Search for the cell housing the specified text and yield its (X, Y) center coordinate. 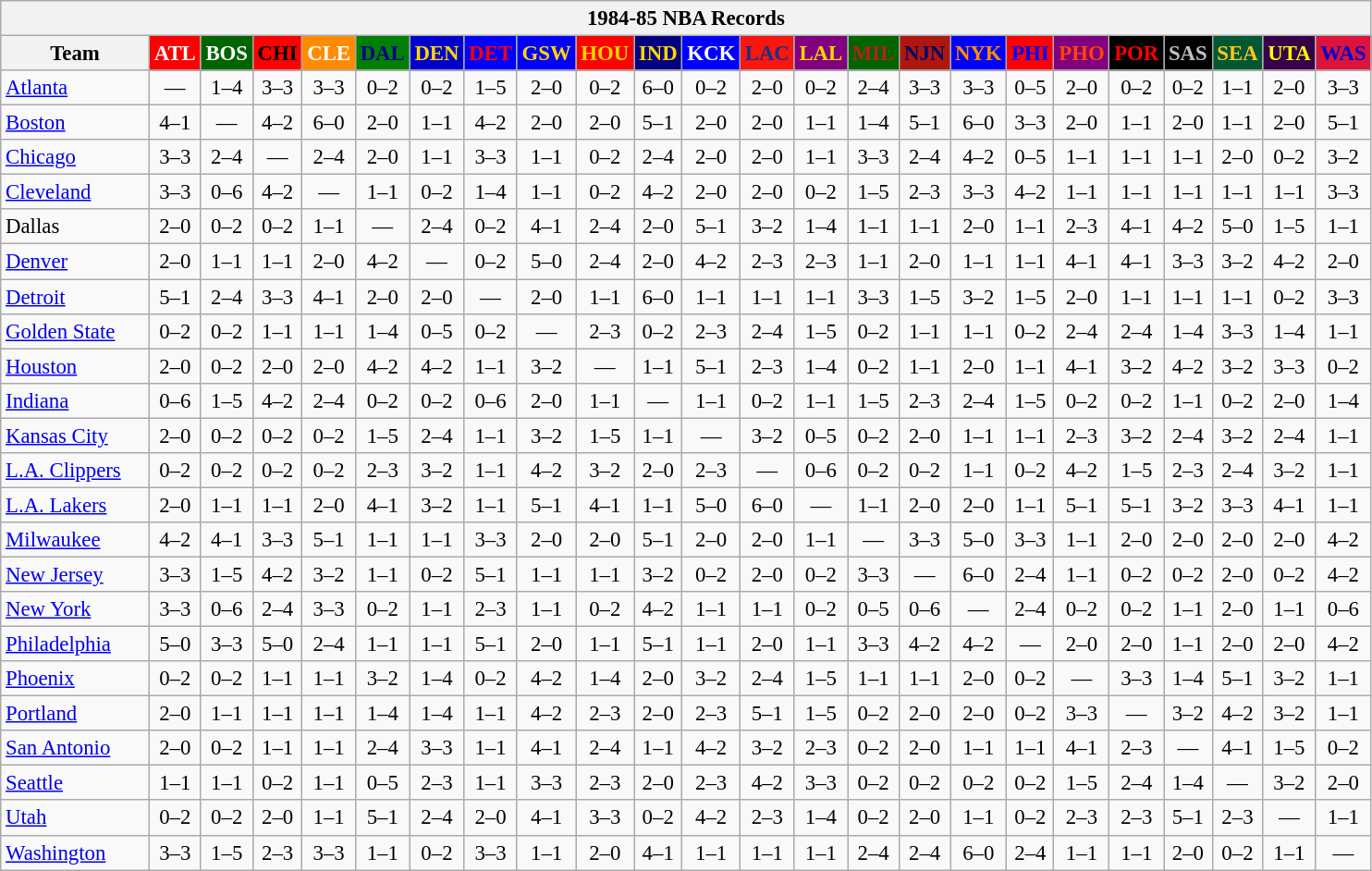
L.A. Clippers (76, 471)
Washington (76, 853)
LAL (821, 54)
BOS (227, 54)
Team (76, 54)
Seattle (76, 783)
SEA (1237, 54)
GSW (546, 54)
San Antonio (76, 748)
KCK (712, 54)
Utah (76, 818)
New York (76, 609)
PHI (1030, 54)
Indiana (76, 400)
Golden State (76, 331)
Dallas (76, 227)
DET (490, 54)
WAS (1343, 54)
SAS (1188, 54)
HOU (605, 54)
Philadelphia (76, 644)
POR (1137, 54)
DEN (436, 54)
LAC (767, 54)
Atlanta (76, 88)
ATL (175, 54)
CHI (277, 54)
MIL (874, 54)
PHO (1082, 54)
Chicago (76, 157)
Cleveland (76, 192)
NYK (978, 54)
New Jersey (76, 574)
CLE (329, 54)
Houston (76, 366)
IND (658, 54)
Detroit (76, 297)
Milwaukee (76, 540)
Phoenix (76, 679)
Kansas City (76, 435)
NJN (925, 54)
1984-85 NBA Records (686, 18)
L.A. Lakers (76, 505)
Boston (76, 123)
DAL (383, 54)
Portland (76, 714)
UTA (1289, 54)
Denver (76, 262)
